Search for the cell housing the specified text and yield its [X, Y] center coordinate. 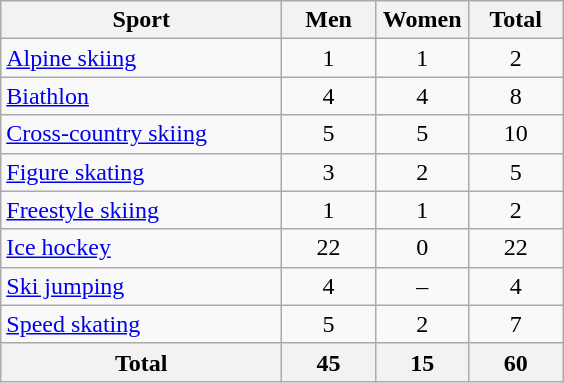
Freestyle skiing [142, 210]
Alpine skiing [142, 58]
– [422, 286]
3 [329, 172]
Sport [142, 20]
60 [516, 362]
15 [422, 362]
10 [516, 134]
Biathlon [142, 96]
45 [329, 362]
Men [329, 20]
Ice hockey [142, 248]
Ski jumping [142, 286]
Cross-country skiing [142, 134]
8 [516, 96]
0 [422, 248]
Women [422, 20]
7 [516, 324]
Speed skating [142, 324]
Figure skating [142, 172]
